Provide the (X, Y) coordinate of the cell's center where the given text is located.  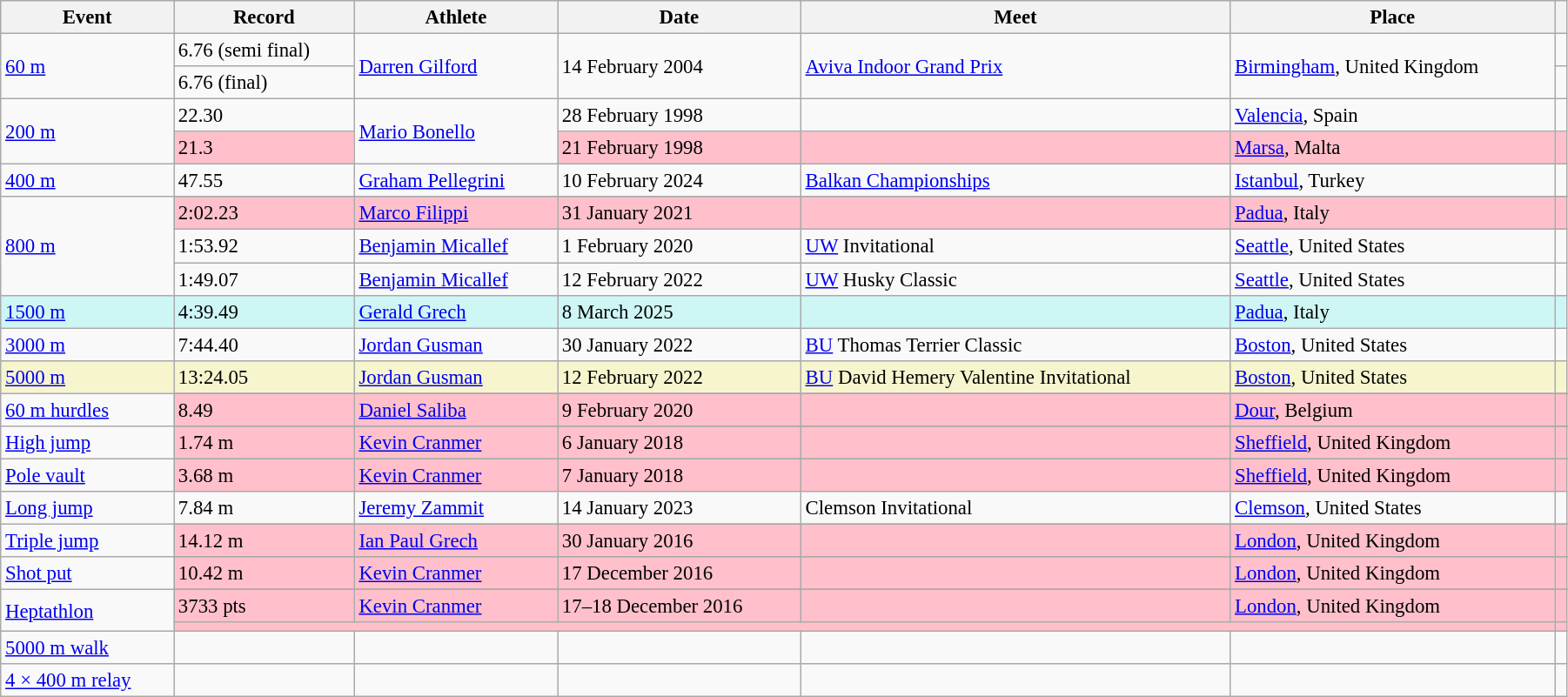
60 m (87, 66)
800 m (87, 245)
17 December 2016 (680, 573)
10.42 m (265, 573)
22.30 (265, 116)
400 m (87, 181)
7:44.40 (265, 345)
BU David Hemery Valentine Invitational (1015, 377)
3.68 m (265, 475)
Valencia, Spain (1392, 116)
21 February 1998 (680, 148)
Ian Paul Grech (456, 540)
7 January 2018 (680, 475)
Marsa, Malta (1392, 148)
Birmingham, United Kingdom (1392, 66)
High jump (87, 443)
200 m (87, 132)
14.12 m (265, 540)
Aviva Indoor Grand Prix (1015, 66)
Shot put (87, 573)
4 × 400 m relay (87, 680)
Meet (1015, 17)
UW Husky Classic (1015, 279)
13:24.05 (265, 377)
3000 m (87, 345)
Date (680, 17)
Jeremy Zammit (456, 508)
Istanbul, Turkey (1392, 181)
Long jump (87, 508)
BU Thomas Terrier Classic (1015, 345)
Graham Pellegrini (456, 181)
6 January 2018 (680, 443)
UW Invitational (1015, 246)
30 January 2022 (680, 345)
Marco Filippi (456, 213)
10 February 2024 (680, 181)
30 January 2016 (680, 540)
8.49 (265, 410)
14 February 2004 (680, 66)
Balkan Championships (1015, 181)
Gerald Grech (456, 312)
28 February 1998 (680, 116)
6.76 (final) (265, 83)
5000 m walk (87, 648)
Event (87, 17)
14 January 2023 (680, 508)
Athlete (456, 17)
Triple jump (87, 540)
Clemson Invitational (1015, 508)
Daniel Saliba (456, 410)
1500 m (87, 312)
Pole vault (87, 475)
7.84 m (265, 508)
2:02.23 (265, 213)
3733 pts (265, 607)
8 March 2025 (680, 312)
1:49.07 (265, 279)
31 January 2021 (680, 213)
Place (1392, 17)
6.76 (semi final) (265, 50)
21.3 (265, 148)
47.55 (265, 181)
Mario Bonello (456, 132)
5000 m (87, 377)
Dour, Belgium (1392, 410)
Clemson, United States (1392, 508)
1 February 2020 (680, 246)
Heptathlon (87, 611)
Darren Gilford (456, 66)
4:39.49 (265, 312)
Record (265, 17)
60 m hurdles (87, 410)
9 February 2020 (680, 410)
1.74 m (265, 443)
17–18 December 2016 (680, 607)
1:53.92 (265, 246)
